Extract the (x, y) coordinate from the center of the cell holding the provided text.  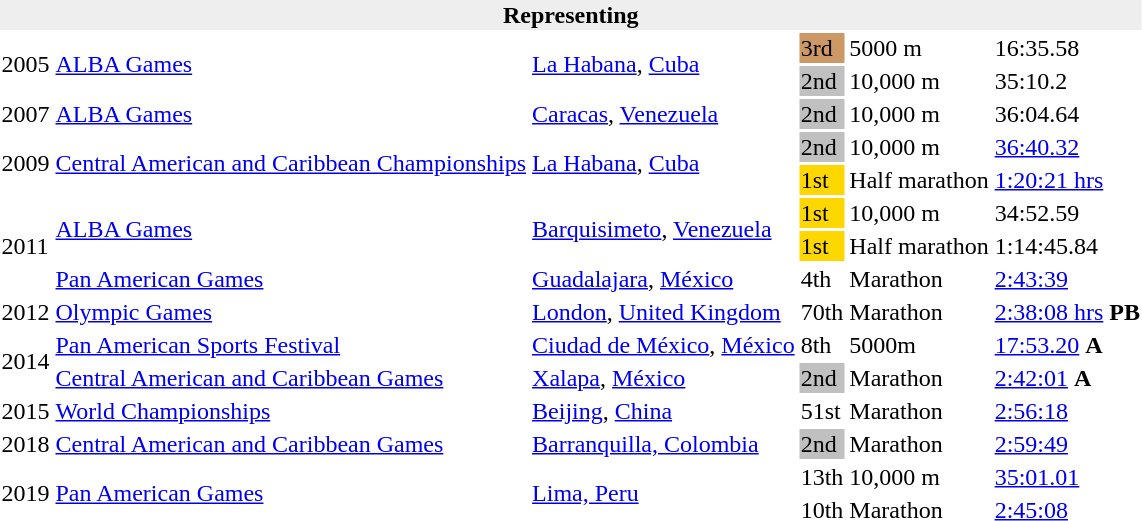
Beijing, China (664, 411)
16:35.58 (1067, 48)
36:40.32 (1067, 147)
2:59:49 (1067, 444)
Ciudad de México, México (664, 345)
5000m (919, 345)
51st (822, 411)
2015 (26, 411)
2:42:01 A (1067, 378)
35:01.01 (1067, 477)
World Championships (291, 411)
Pan American Games (291, 279)
Representing (571, 15)
70th (822, 312)
Pan American Sports Festival (291, 345)
34:52.59 (1067, 213)
35:10.2 (1067, 81)
2005 (26, 64)
2014 (26, 362)
Guadalajara, México (664, 279)
1:14:45.84 (1067, 246)
13th (822, 477)
Barquisimeto, Venezuela (664, 230)
Olympic Games (291, 312)
2:43:39 (1067, 279)
5000 m (919, 48)
2007 (26, 114)
36:04.64 (1067, 114)
London, United Kingdom (664, 312)
Central American and Caribbean Championships (291, 164)
2:56:18 (1067, 411)
17:53.20 A (1067, 345)
3rd (822, 48)
2:38:08 hrs PB (1067, 312)
4th (822, 279)
Xalapa, México (664, 378)
2018 (26, 444)
1:20:21 hrs (1067, 180)
2009 (26, 164)
Barranquilla, Colombia (664, 444)
Caracas, Venezuela (664, 114)
8th (822, 345)
2011 (26, 246)
2012 (26, 312)
